Locate the cell with the specified text and output its (X, Y) center coordinate. 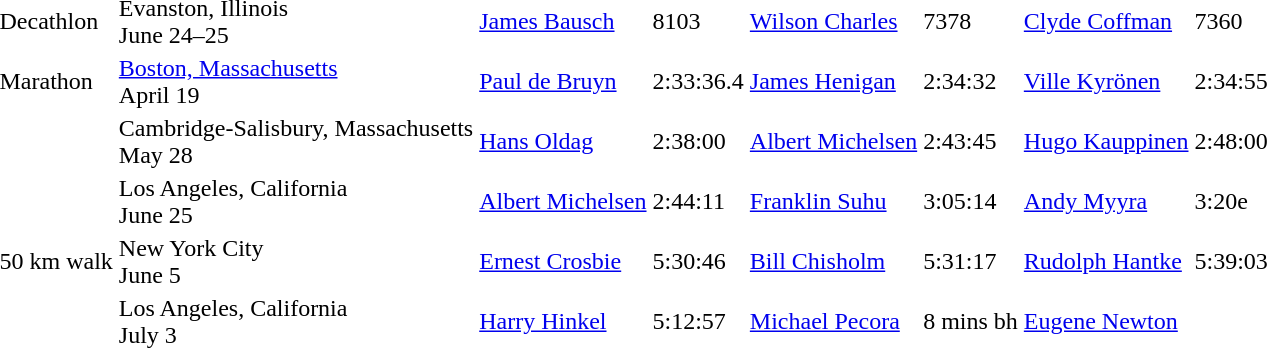
Ernest Crosbie (563, 262)
2:33:36.4 (698, 82)
Franklin Suhu (833, 202)
Bill Chisholm (833, 262)
Cambridge-Salisbury, MassachusettsMay 28 (296, 142)
Hans Oldag (563, 142)
2:43:45 (971, 142)
Ville Kyrönen (1106, 82)
2:44:11 (698, 202)
Andy Myyra (1106, 202)
3:05:14 (971, 202)
Hugo Kauppinen (1106, 142)
Los Angeles, CaliforniaJune 25 (296, 202)
Boston, MassachusettsApril 19 (296, 82)
5:30:46 (698, 262)
2:34:32 (971, 82)
New York CityJune 5 (296, 262)
Paul de Bruyn (563, 82)
5:31:17 (971, 262)
2:38:00 (698, 142)
James Henigan (833, 82)
Rudolph Hantke (1106, 262)
